Return the (X, Y) coordinate for the center point of the cell that contains the specified text.  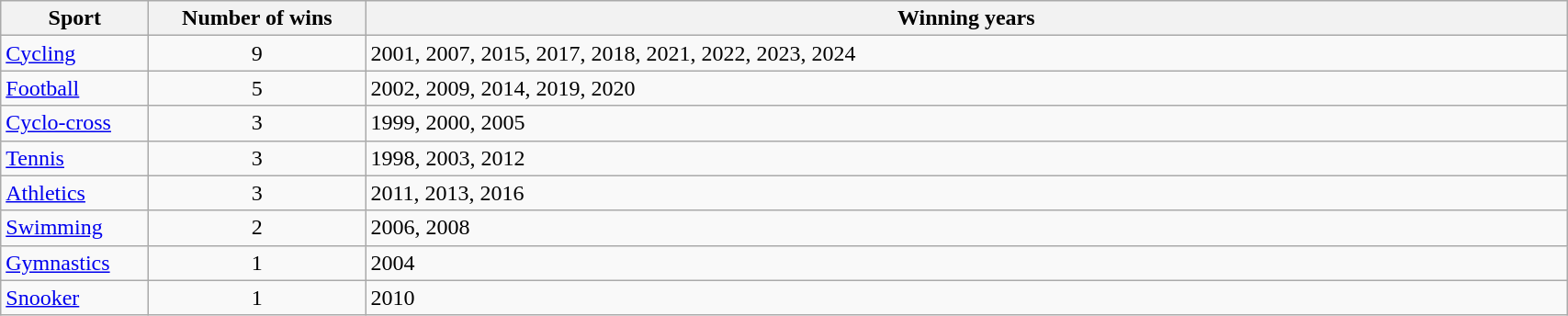
Winning years (966, 18)
Cyclo-cross (75, 123)
2002, 2009, 2014, 2019, 2020 (966, 88)
Gymnastics (75, 263)
Football (75, 88)
2 (257, 228)
2011, 2013, 2016 (966, 193)
5 (257, 88)
2001, 2007, 2015, 2017, 2018, 2021, 2022, 2023, 2024 (966, 53)
1999, 2000, 2005 (966, 123)
Tennis (75, 158)
Athletics (75, 193)
2004 (966, 263)
Snooker (75, 298)
Number of wins (257, 18)
Sport (75, 18)
9 (257, 53)
1998, 2003, 2012 (966, 158)
2006, 2008 (966, 228)
2010 (966, 298)
Swimming (75, 228)
Cycling (75, 53)
